Output the (x, y) coordinate of the center of the cell containing the given text.  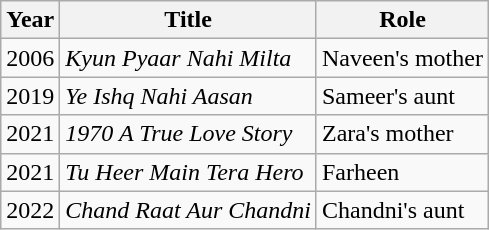
Chandni's aunt (402, 210)
Sameer's aunt (402, 96)
Zara's mother (402, 134)
Farheen (402, 172)
Title (188, 20)
2006 (30, 58)
Kyun Pyaar Nahi Milta (188, 58)
1970 A True Love Story (188, 134)
Tu Heer Main Tera Hero (188, 172)
Ye Ishq Nahi Aasan (188, 96)
2022 (30, 210)
Naveen's mother (402, 58)
Chand Raat Aur Chandni (188, 210)
Year (30, 20)
2019 (30, 96)
Role (402, 20)
